Locate the cell with the specified text and output its [x, y] center coordinate. 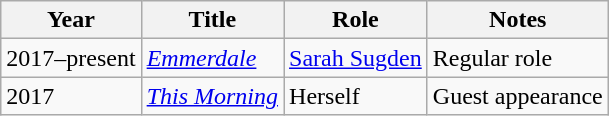
Herself [356, 96]
Role [356, 20]
Sarah Sugden [356, 58]
This Morning [212, 96]
Guest appearance [518, 96]
2017–present [71, 58]
Notes [518, 20]
Title [212, 20]
Regular role [518, 58]
2017 [71, 96]
Emmerdale [212, 58]
Year [71, 20]
